For the text-containing cell, return its midpoint in (x, y) coordinate format. 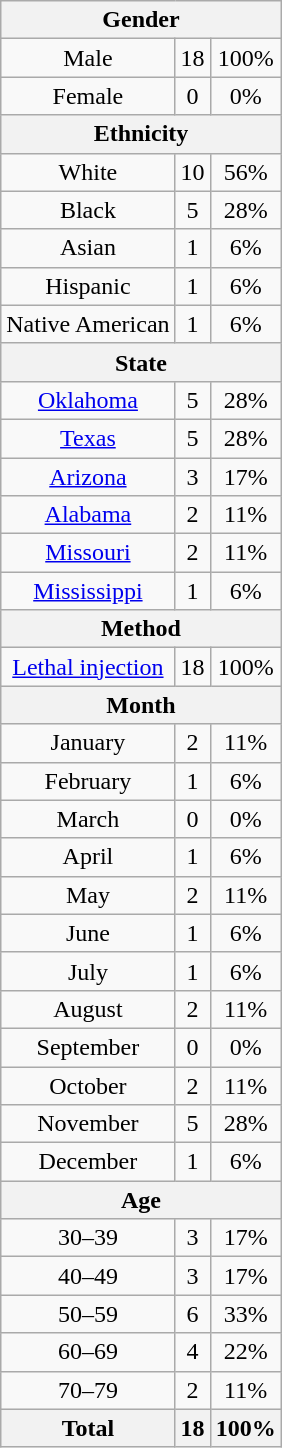
July (88, 971)
June (88, 933)
August (88, 1009)
60–69 (88, 1352)
November (88, 1124)
4 (192, 1352)
Missouri (88, 553)
Female (88, 96)
Method (141, 629)
Gender (141, 20)
February (88, 781)
Arizona (88, 477)
33% (246, 1314)
March (88, 819)
January (88, 743)
Male (88, 58)
70–79 (88, 1390)
6 (192, 1314)
Native American (88, 324)
Oklahoma (88, 400)
Lethal injection (88, 667)
Asian (88, 248)
Black (88, 210)
22% (246, 1352)
Texas (88, 438)
April (88, 857)
Age (141, 1200)
56% (246, 172)
Mississippi (88, 591)
October (88, 1085)
May (88, 895)
Month (141, 705)
September (88, 1047)
Total (88, 1428)
40–49 (88, 1276)
Hispanic (88, 286)
White (88, 172)
State (141, 362)
30–39 (88, 1238)
Alabama (88, 515)
Ethnicity (141, 134)
50–59 (88, 1314)
10 (192, 172)
December (88, 1162)
